For the text-containing cell, return its midpoint in [x, y] coordinate format. 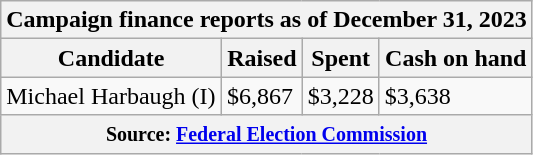
$6,867 [262, 96]
Candidate [112, 58]
$3,638 [456, 96]
Spent [340, 58]
Michael Harbaugh (I) [112, 96]
$3,228 [340, 96]
Cash on hand [456, 58]
Campaign finance reports as of December 31, 2023 [266, 20]
Raised [262, 58]
Source: Federal Election Commission [266, 134]
